Capture the cell that displays the provided text and extract its (X, Y) central coordinate. 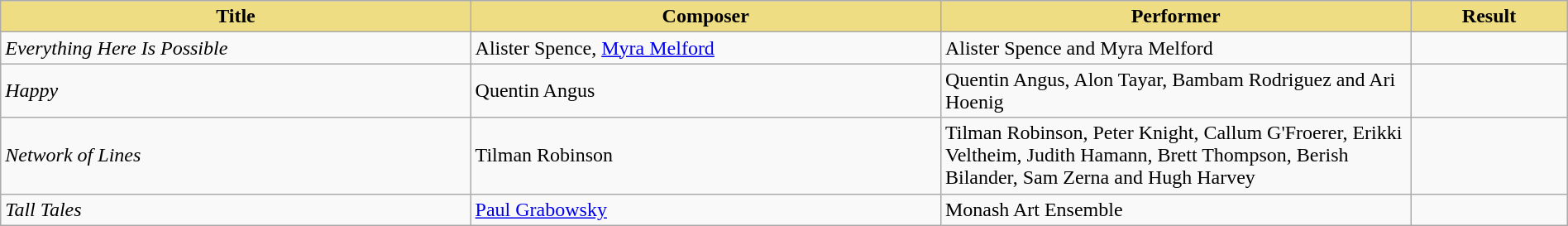
Alister Spence and Myra Melford (1175, 48)
Paul Grabowsky (705, 209)
Tall Tales (236, 209)
Network of Lines (236, 156)
Everything Here Is Possible (236, 48)
Quentin Angus, Alon Tayar, Bambam Rodriguez and Ari Hoenig (1175, 91)
Tilman Robinson (705, 156)
Title (236, 17)
Performer (1175, 17)
Composer (705, 17)
Monash Art Ensemble (1175, 209)
Result (1489, 17)
Quentin Angus (705, 91)
Happy (236, 91)
Tilman Robinson, Peter Knight, Callum G'Froerer, Erikki Veltheim, Judith Hamann, Brett Thompson, Berish Bilander, Sam Zerna and Hugh Harvey (1175, 156)
Alister Spence, Myra Melford (705, 48)
